Search for the cell housing the specified text and yield its [x, y] center coordinate. 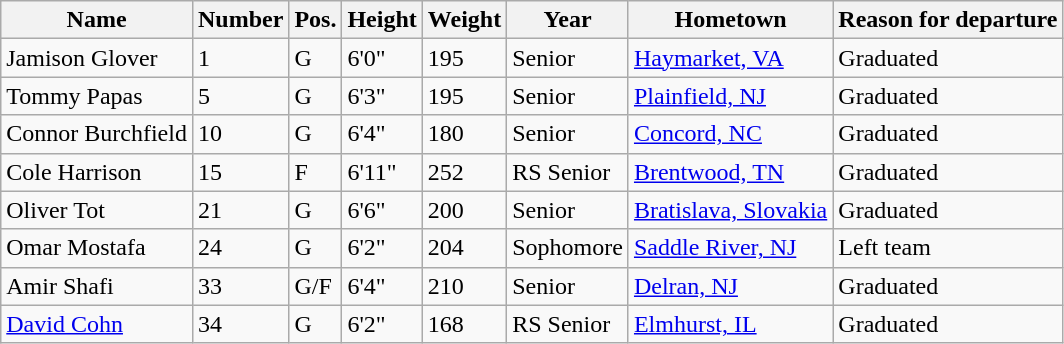
5 [240, 96]
1 [240, 58]
6'0" [382, 58]
168 [464, 324]
Connor Burchfield [97, 134]
David Cohn [97, 324]
Name [97, 20]
Left team [948, 248]
10 [240, 134]
200 [464, 210]
210 [464, 286]
24 [240, 248]
Plainfield, NJ [730, 96]
Number [240, 20]
Sophomore [568, 248]
F [316, 172]
Oliver Tot [97, 210]
Saddle River, NJ [730, 248]
6'11" [382, 172]
Haymarket, VA [730, 58]
33 [240, 286]
Concord, NC [730, 134]
Delran, NJ [730, 286]
15 [240, 172]
Height [382, 20]
Pos. [316, 20]
6'6" [382, 210]
G/F [316, 286]
21 [240, 210]
Omar Mostafa [97, 248]
6'3" [382, 96]
Bratislava, Slovakia [730, 210]
Elmhurst, IL [730, 324]
Reason for departure [948, 20]
Weight [464, 20]
204 [464, 248]
Cole Harrison [97, 172]
34 [240, 324]
252 [464, 172]
180 [464, 134]
Brentwood, TN [730, 172]
Year [568, 20]
Hometown [730, 20]
Jamison Glover [97, 58]
Tommy Papas [97, 96]
Amir Shafi [97, 286]
